Return (x, y) of the center of cell containing provided text 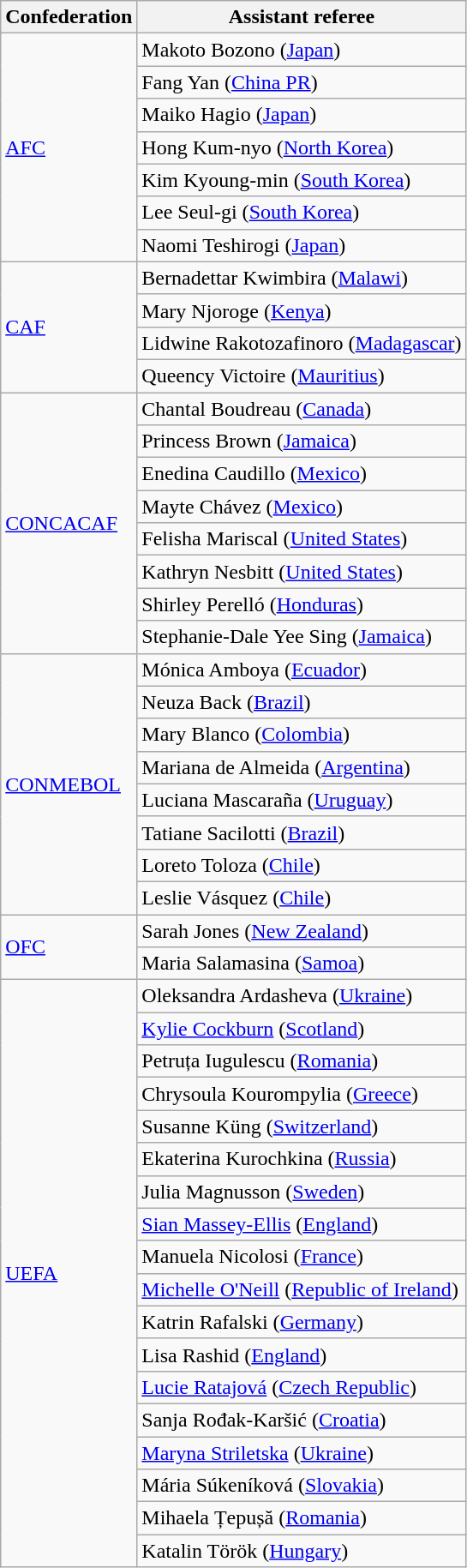
Felisha Mariscal (United States) (302, 539)
Mary Njoroge (Kenya) (302, 310)
Tatiane Sacilotti (Brazil) (302, 832)
Maiko Hagio (Japan) (302, 115)
Maria Salamasina (Samoa) (302, 964)
Lucie Ratajová (Czech Republic) (302, 1387)
Oleksandra Ardasheva (Ukraine) (302, 996)
Michelle O'Neill (Republic of Ireland) (302, 1289)
Neuza Back (Brazil) (302, 702)
Assistant referee (302, 17)
Mary Blanco (Colombia) (302, 735)
Sanja Rođak-Karšić (Croatia) (302, 1420)
Naomi Teshirogi (Japan) (302, 245)
Luciana Mascaraña (Uruguay) (302, 800)
UEFA (69, 1274)
AFC (69, 147)
Hong Kum-nyo (North Korea) (302, 147)
Mihaela Țepușă (Romania) (302, 1518)
Manuela Nicolosi (France) (302, 1257)
Lisa Rashid (England) (302, 1355)
Mariana de Almeida (Argentina) (302, 767)
Confederation (69, 17)
Mónica Amboya (Ecuador) (302, 670)
Mayte Chávez (Mexico) (302, 507)
Katrin Rafalski (Germany) (302, 1322)
Chantal Boudreau (Canada) (302, 409)
Lidwine Rakotozafinoro (Madagascar) (302, 343)
Julia Magnusson (Sweden) (302, 1192)
Chrysoula Kourompylia (Greece) (302, 1094)
Loreto Toloza (Chile) (302, 865)
Fang Yan (China PR) (302, 82)
Princess Brown (Jamaica) (302, 442)
Enedina Caudillo (Mexico) (302, 474)
OFC (69, 946)
Sarah Jones (New Zealand) (302, 930)
CAF (69, 327)
Ekaterina Kurochkina (Russia) (302, 1159)
Kylie Cockburn (Scotland) (302, 1029)
CONCACAF (69, 523)
Sian Massey-Ellis (England) (302, 1224)
Makoto Bozono (Japan) (302, 50)
Mária Súkeníková (Slovakia) (302, 1486)
Petruța Iugulescu (Romania) (302, 1061)
Bernadettar Kwimbira (Malawi) (302, 278)
Maryna Striletska (Ukraine) (302, 1453)
Stephanie-Dale Yee Sing (Jamaica) (302, 637)
Katalin Török (Hungary) (302, 1551)
Kim Kyoung-min (South Korea) (302, 180)
Shirley Perelló (Honduras) (302, 604)
CONMEBOL (69, 784)
Queency Victoire (Mauritius) (302, 375)
Kathryn Nesbitt (United States) (302, 572)
Lee Seul-gi (South Korea) (302, 213)
Leslie Vásquez (Chile) (302, 898)
Susanne Küng (Switzerland) (302, 1126)
